Detect which cell encompasses the target text, then output its [x, y] center coordinate. 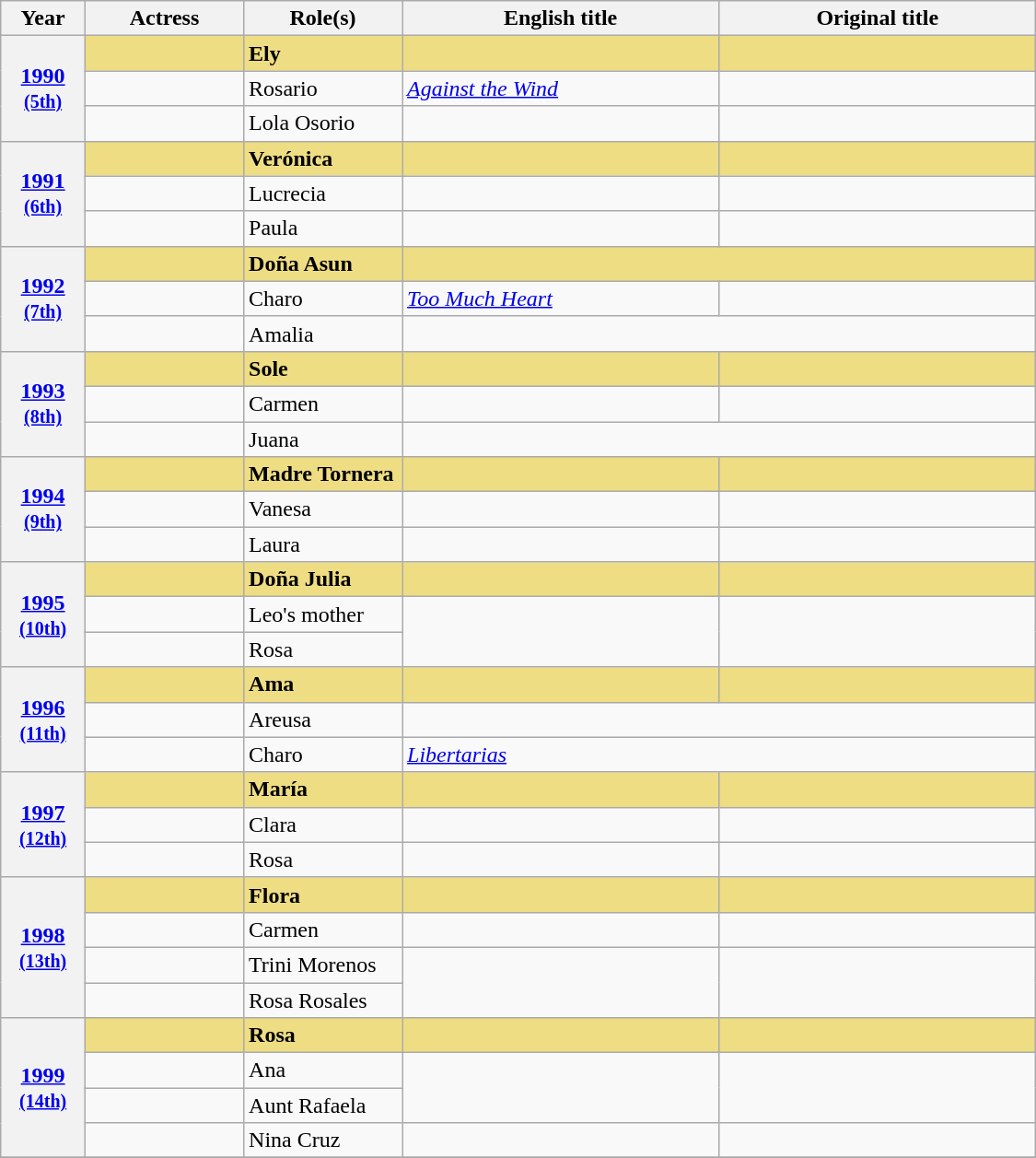
Original title [878, 18]
Vanesa [323, 509]
Aunt Rafaela [323, 1105]
Lucrecia [323, 193]
Leo's mother [323, 614]
Flora [323, 895]
Actress [164, 18]
Rosario [323, 88]
1991 (6th) [43, 193]
Against the Wind [561, 88]
Year [43, 18]
English title [561, 18]
Sole [323, 368]
1996 (11th) [43, 719]
1997 (12th) [43, 825]
Ama [323, 684]
María [323, 790]
1999 (14th) [43, 1088]
1990 (5th) [43, 88]
Clara [323, 825]
Doña Asun [323, 263]
Trini Morenos [323, 965]
1998 (13th) [43, 947]
Amalia [323, 333]
1994 (9th) [43, 509]
Rosa Rosales [323, 1000]
Paula [323, 228]
Doña Julia [323, 579]
Ana [323, 1070]
Laura [323, 544]
Verónica [323, 158]
Role(s) [323, 18]
1995 (10th) [43, 614]
1993 (8th) [43, 404]
1992 (7th) [43, 298]
Lola Osorio [323, 123]
Areusa [323, 719]
Too Much Heart [561, 298]
Ely [323, 53]
Libertarias [719, 754]
Nina Cruz [323, 1140]
Madre Tornera [323, 474]
Juana [323, 439]
